Detect which cell encompasses the target text, then output its (x, y) center coordinate. 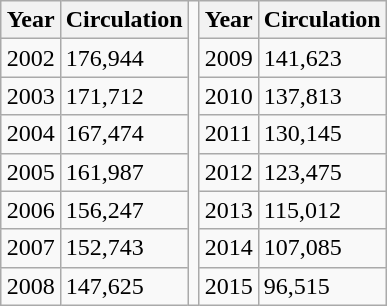
2010 (228, 96)
137,813 (322, 96)
2013 (228, 210)
2004 (30, 134)
96,515 (322, 286)
2015 (228, 286)
130,145 (322, 134)
176,944 (124, 58)
2002 (30, 58)
2007 (30, 248)
147,625 (124, 286)
171,712 (124, 96)
2011 (228, 134)
141,623 (322, 58)
2006 (30, 210)
161,987 (124, 172)
123,475 (322, 172)
152,743 (124, 248)
2014 (228, 248)
2003 (30, 96)
167,474 (124, 134)
2005 (30, 172)
2008 (30, 286)
2009 (228, 58)
156,247 (124, 210)
115,012 (322, 210)
2012 (228, 172)
107,085 (322, 248)
